Locate the cell with the specified text and output its (x, y) center coordinate. 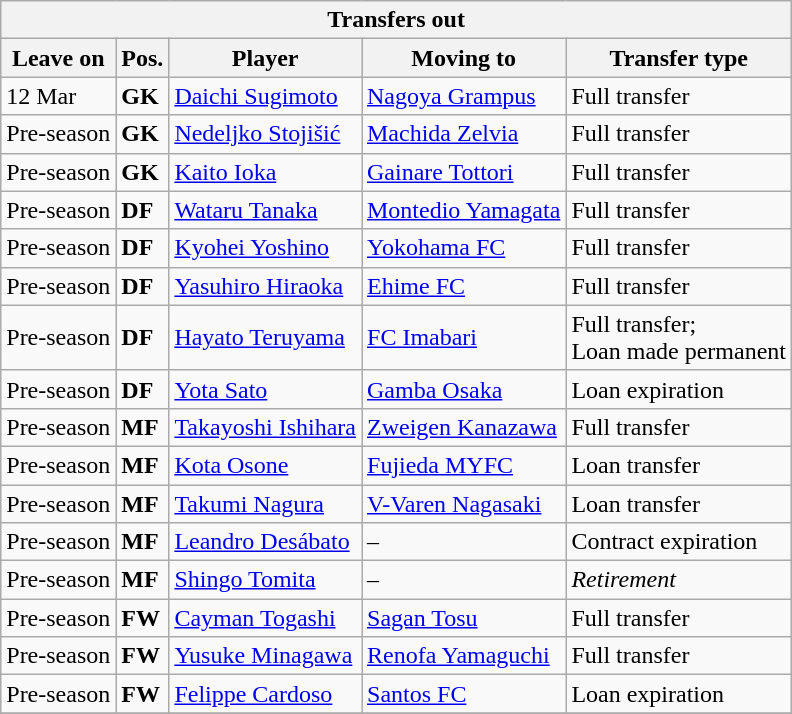
Contract expiration (679, 542)
Hayato Teruyama (266, 338)
Cayman Togashi (266, 618)
Shingo Tomita (266, 580)
FC Imabari (464, 338)
Full transfer; Loan made permanent (679, 338)
Yokohama FC (464, 248)
Zweigen Kanazawa (464, 427)
Wataru Tanaka (266, 210)
Leave on (58, 58)
Felippe Cardoso (266, 694)
Gamba Osaka (464, 389)
Santos FC (464, 694)
Retirement (679, 580)
Ehime FC (464, 286)
Yusuke Minagawa (266, 656)
Daichi Sugimoto (266, 96)
Moving to (464, 58)
Kyohei Yoshino (266, 248)
Fujieda MYFC (464, 465)
Takayoshi Ishihara (266, 427)
Leandro Desábato (266, 542)
Kaito Ioka (266, 172)
Takumi Nagura (266, 503)
Pos. (142, 58)
Transfer type (679, 58)
Montedio Yamagata (464, 210)
Player (266, 58)
Machida Zelvia (464, 134)
Nagoya Grampus (464, 96)
Sagan Tosu (464, 618)
Renofa Yamaguchi (464, 656)
Transfers out (396, 20)
Yota Sato (266, 389)
12 Mar (58, 96)
Nedeljko Stojišić (266, 134)
V-Varen Nagasaki (464, 503)
Yasuhiro Hiraoka (266, 286)
Gainare Tottori (464, 172)
Kota Osone (266, 465)
